Pinpoint the cell where the given text exists, returning its (X, Y) midpoint coordinate. 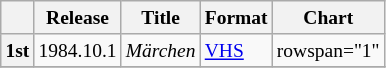
Format (236, 18)
Chart (328, 18)
1st (18, 50)
Title (160, 18)
rowspan="1" (328, 50)
Märchen (160, 50)
1984.10.1 (78, 50)
Release (78, 18)
VHS (236, 50)
